Extract the [X, Y] coordinate from the center of the cell holding the provided text.  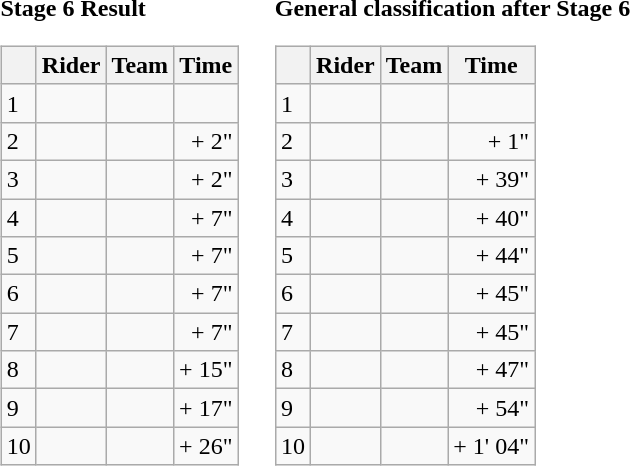
+ 15" [206, 370]
+ 39" [492, 179]
+ 40" [492, 217]
+ 44" [492, 256]
+ 54" [492, 408]
+ 17" [206, 408]
+ 1' 04" [492, 446]
+ 1" [492, 141]
+ 47" [492, 370]
+ 26" [206, 446]
